Determine the (X, Y) coordinate at the center of the cell enclosing the given text.  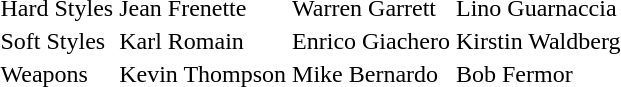
Enrico Giachero (372, 41)
Karl Romain (203, 41)
